Pinpoint the cell where the given text exists, returning its (x, y) midpoint coordinate. 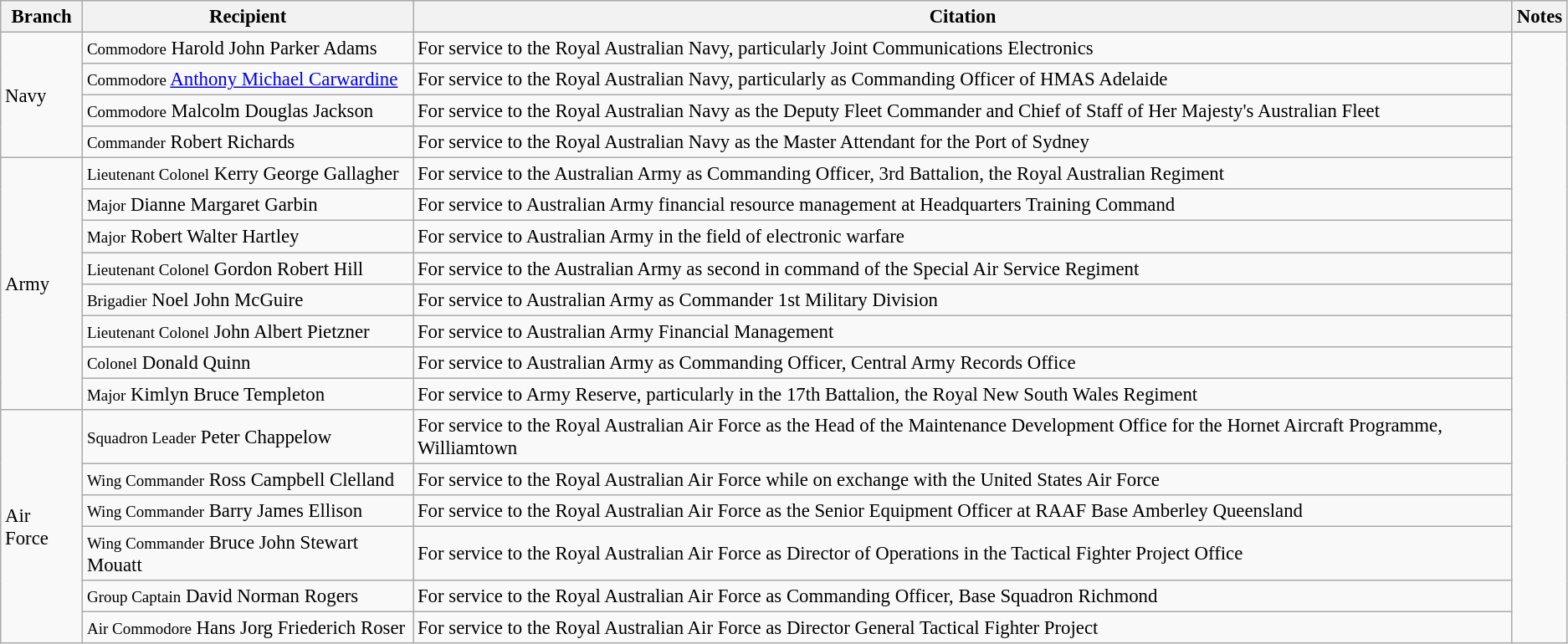
Major Kimlyn Bruce Templeton (248, 394)
For service to the Royal Australian Air Force as the Head of the Maintenance Development Office for the Hornet Aircraft Programme, Williamtown (963, 437)
Brigadier Noel John McGuire (248, 299)
Colonel Donald Quinn (248, 362)
For service to the Royal Australian Air Force as the Senior Equipment Officer at RAAF Base Amberley Queensland (963, 511)
Branch (42, 17)
Air Force (42, 527)
Commodore Anthony Michael Carwardine (248, 79)
For service to the Australian Army as second in command of the Special Air Service Regiment (963, 268)
Air Commodore Hans Jorg Friederich Roser (248, 628)
For service to the Royal Australian Air Force as Director of Operations in the Tactical Fighter Project Office (963, 554)
For service to Australian Army as Commanding Officer, Central Army Records Office (963, 362)
For service to Australian Army as Commander 1st Military Division (963, 299)
Lieutenant Colonel Gordon Robert Hill (248, 268)
For service to Australian Army financial resource management at Headquarters Training Command (963, 205)
For service to Australian Army in the field of electronic warfare (963, 237)
Citation (963, 17)
For service to the Royal Australian Navy, particularly Joint Communications Electronics (963, 49)
For service to the Royal Australian Navy as the Deputy Fleet Commander and Chief of Staff of Her Majesty's Australian Fleet (963, 111)
Wing Commander Ross Campbell Clelland (248, 479)
Wing Commander Bruce John Stewart Mouatt (248, 554)
For service to Australian Army Financial Management (963, 331)
For service to the Royal Australian Air Force as Director General Tactical Fighter Project (963, 628)
Major Robert Walter Hartley (248, 237)
Recipient (248, 17)
Commodore Harold John Parker Adams (248, 49)
Commodore Malcolm Douglas Jackson (248, 111)
Squadron Leader Peter Chappelow (248, 437)
Major Dianne Margaret Garbin (248, 205)
For service to the Royal Australian Air Force while on exchange with the United States Air Force (963, 479)
Lieutenant Colonel John Albert Pietzner (248, 331)
For service to the Australian Army as Commanding Officer, 3rd Battalion, the Royal Australian Regiment (963, 174)
Commander Robert Richards (248, 142)
For service to the Royal Australian Navy as the Master Attendant for the Port of Sydney (963, 142)
Group Captain David Norman Rogers (248, 596)
Lieutenant Colonel Kerry George Gallagher (248, 174)
For service to Army Reserve, particularly in the 17th Battalion, the Royal New South Wales Regiment (963, 394)
Wing Commander Barry James Ellison (248, 511)
For service to the Royal Australian Air Force as Commanding Officer, Base Squadron Richmond (963, 596)
Notes (1540, 17)
For service to the Royal Australian Navy, particularly as Commanding Officer of HMAS Adelaide (963, 79)
Army (42, 284)
Navy (42, 95)
